Determine the [x, y] coordinate at the center of the cell enclosing the given text.  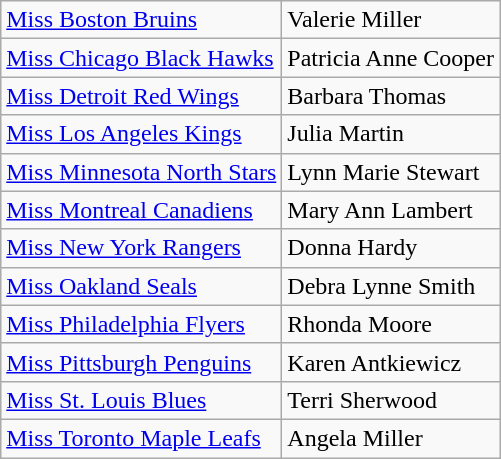
Patricia Anne Cooper [391, 58]
Rhonda Moore [391, 324]
Miss New York Rangers [142, 248]
Debra Lynne Smith [391, 286]
Miss Los Angeles Kings [142, 134]
Mary Ann Lambert [391, 210]
Miss Pittsburgh Penguins [142, 362]
Miss Minnesota North Stars [142, 172]
Barbara Thomas [391, 96]
Lynn Marie Stewart [391, 172]
Angela Miller [391, 438]
Valerie Miller [391, 20]
Miss Detroit Red Wings [142, 96]
Miss Boston Bruins [142, 20]
Terri Sherwood [391, 400]
Miss Oakland Seals [142, 286]
Julia Martin [391, 134]
Miss Philadelphia Flyers [142, 324]
Miss Chicago Black Hawks [142, 58]
Karen Antkiewicz [391, 362]
Miss St. Louis Blues [142, 400]
Miss Montreal Canadiens [142, 210]
Miss Toronto Maple Leafs [142, 438]
Donna Hardy [391, 248]
